Scan for the cell matching the given text and deliver its [x, y] coordinate at center. 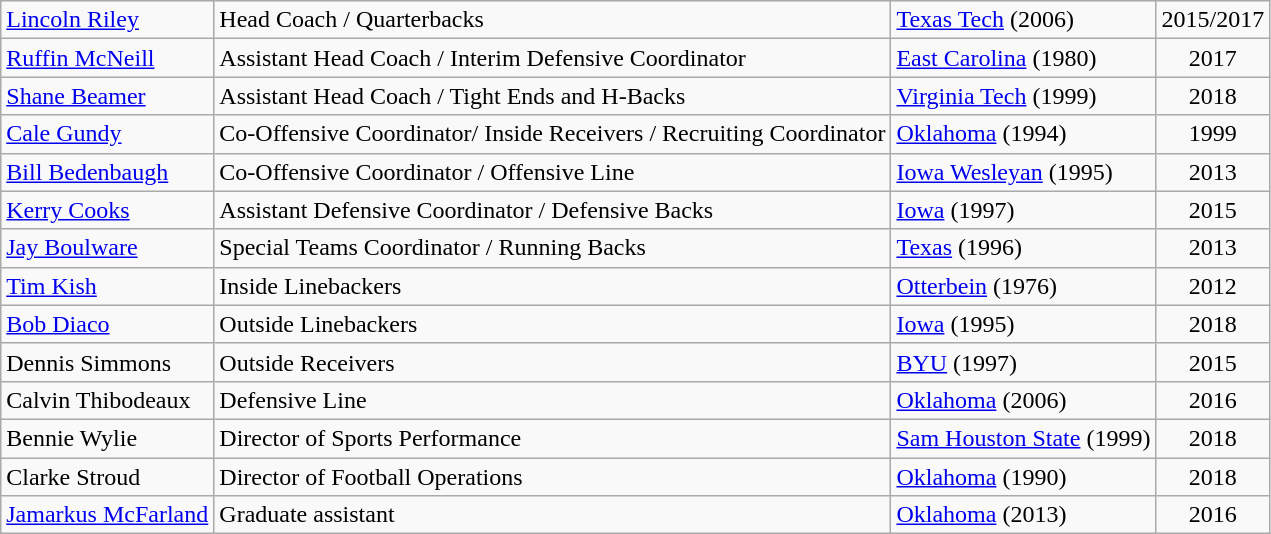
Oklahoma (2013) [1024, 515]
Oklahoma (1994) [1024, 134]
2012 [1213, 286]
Special Teams Coordinator / Running Backs [552, 248]
Director of Football Operations [552, 477]
Dennis Simmons [108, 362]
Texas Tech (2006) [1024, 20]
Oklahoma (2006) [1024, 400]
Bill Bedenbaugh [108, 172]
Iowa (1995) [1024, 324]
Tim Kish [108, 286]
Outside Receivers [552, 362]
Iowa Wesleyan (1995) [1024, 172]
Assistant Head Coach / Interim Defensive Coordinator [552, 58]
Lincoln Riley [108, 20]
Shane Beamer [108, 96]
Outside Linebackers [552, 324]
Bob Diaco [108, 324]
Co-Offensive Coordinator/ Inside Receivers / Recruiting Coordinator [552, 134]
1999 [1213, 134]
Otterbein (1976) [1024, 286]
Graduate assistant [552, 515]
Director of Sports Performance [552, 438]
Virginia Tech (1999) [1024, 96]
Jay Boulware [108, 248]
Iowa (1997) [1024, 210]
Ruffin McNeill [108, 58]
Oklahoma (1990) [1024, 477]
Sam Houston State (1999) [1024, 438]
2017 [1213, 58]
Texas (1996) [1024, 248]
BYU (1997) [1024, 362]
Cale Gundy [108, 134]
Defensive Line [552, 400]
2015/2017 [1213, 20]
Bennie Wylie [108, 438]
Co-Offensive Coordinator / Offensive Line [552, 172]
Head Coach / Quarterbacks [552, 20]
Assistant Defensive Coordinator / Defensive Backs [552, 210]
Calvin Thibodeaux [108, 400]
Clarke Stroud [108, 477]
Inside Linebackers [552, 286]
Jamarkus McFarland [108, 515]
East Carolina (1980) [1024, 58]
Kerry Cooks [108, 210]
Assistant Head Coach / Tight Ends and H-Backs [552, 96]
